Determine the (x, y) coordinate at the center of the cell enclosing the given text.  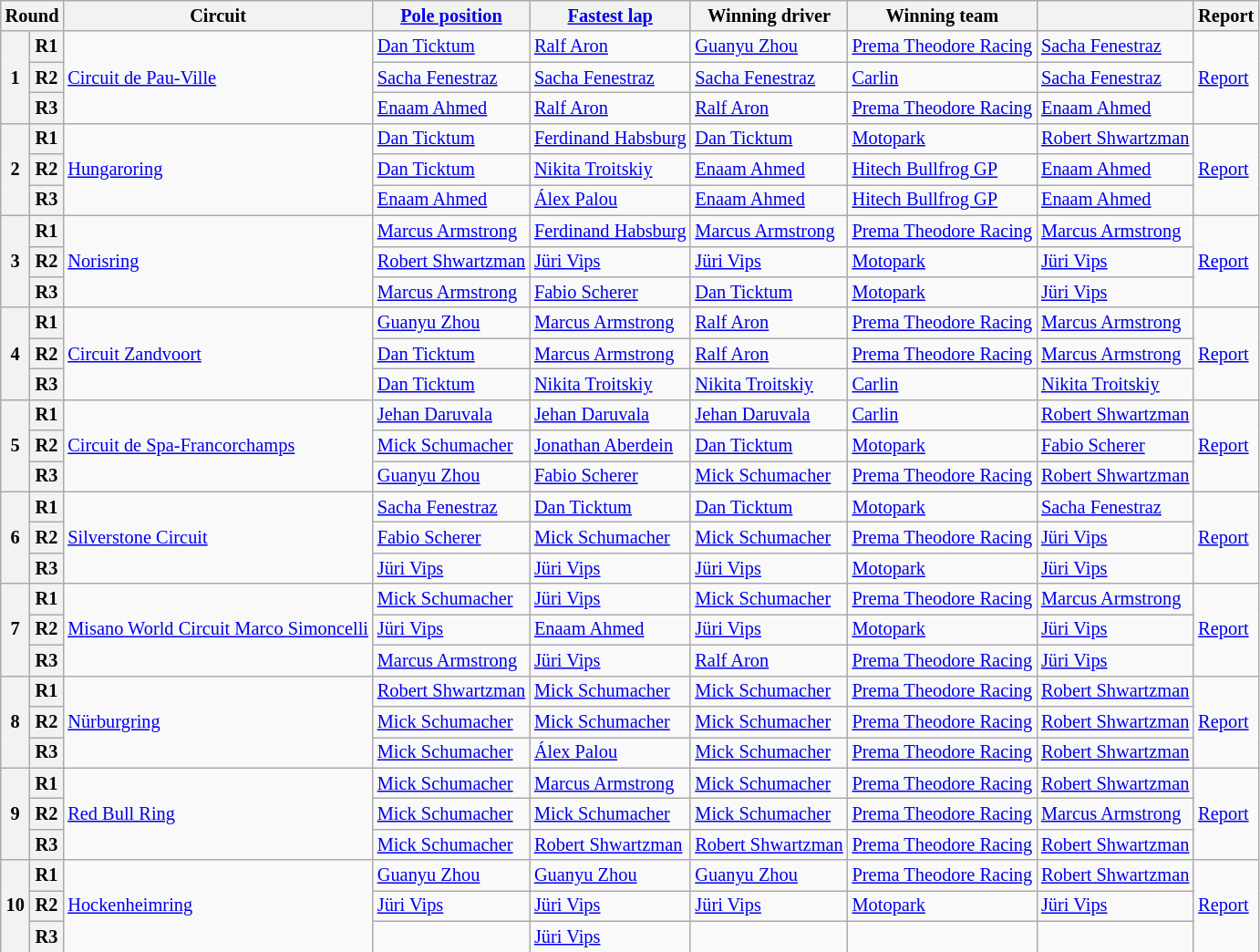
5 (15, 445)
Circuit Zandvoort (218, 354)
7 (15, 629)
Circuit de Spa-Francorchamps (218, 445)
Red Bull Ring (218, 813)
9 (15, 813)
Round (33, 16)
Winning team (943, 16)
Winning driver (769, 16)
Hockenheimring (218, 906)
Fastest lap (610, 16)
2 (15, 170)
Nürburgring (218, 722)
Circuit (218, 16)
Hungaroring (218, 170)
Norisring (218, 261)
8 (15, 722)
Jonathan Aberdein (610, 446)
6 (15, 538)
4 (15, 354)
10 (15, 906)
3 (15, 261)
1 (15, 77)
Circuit de Pau-Ville (218, 77)
Pole position (451, 16)
Silverstone Circuit (218, 538)
Misano World Circuit Marco Simoncelli (218, 629)
